Identify which cell holds the provided text, then report its [X, Y] central coordinate. 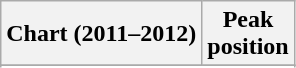
Chart (2011–2012) [102, 34]
Peakposition [248, 34]
